Detect which cell encompasses the target text, then output its [X, Y] center coordinate. 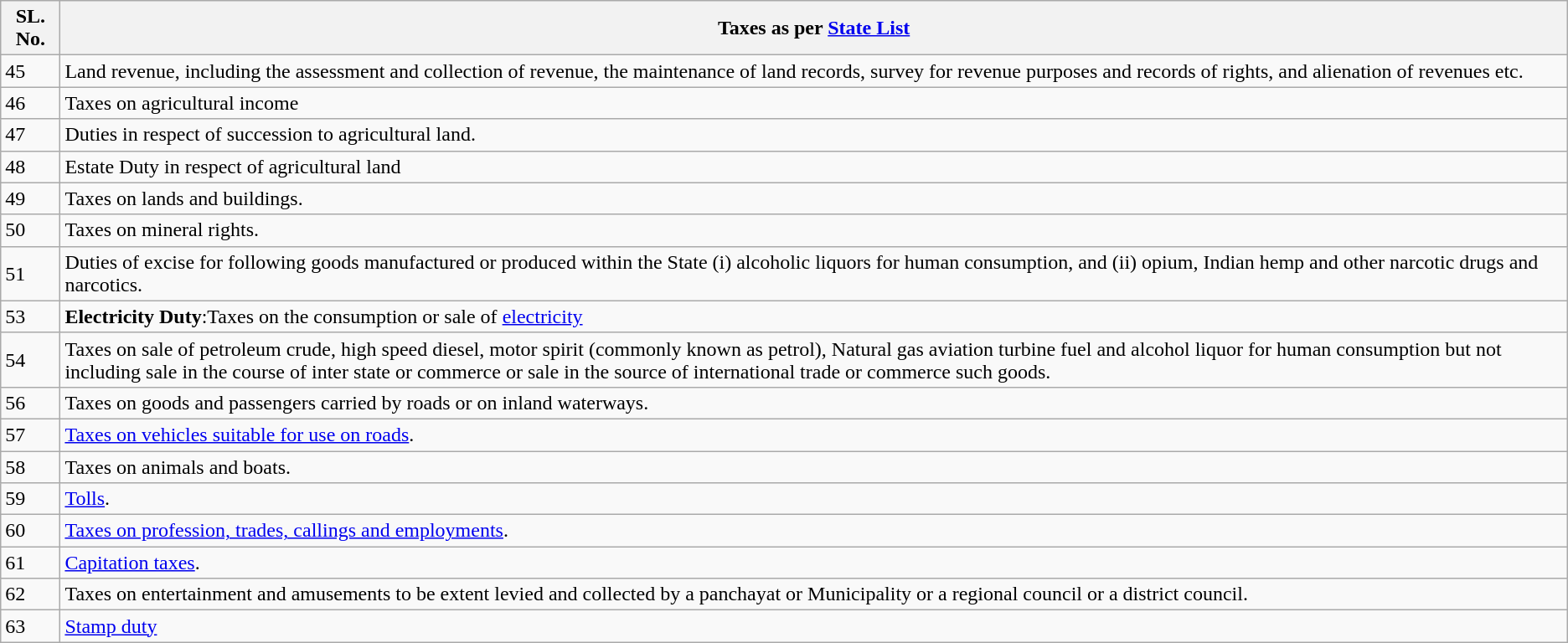
Taxes on animals and boats. [814, 466]
53 [30, 316]
61 [30, 563]
49 [30, 198]
Stamp duty [814, 626]
Taxes on lands and buildings. [814, 198]
Taxes on mineral rights. [814, 230]
Tolls. [814, 499]
Taxes on agricultural income [814, 103]
57 [30, 435]
60 [30, 531]
47 [30, 135]
Taxes on entertainment and amusements to be extent levied and collected by a panchayat or Municipality or a regional council or a district council. [814, 594]
Capitation taxes. [814, 563]
58 [30, 466]
Estate Duty in respect of agricultural land [814, 167]
Taxes on goods and passengers carried by roads or on inland waterways. [814, 403]
56 [30, 403]
50 [30, 230]
46 [30, 103]
Taxes on profession, trades, callings and employments. [814, 531]
Duties in respect of succession to agricultural land. [814, 135]
Taxes as per State List [814, 28]
62 [30, 594]
63 [30, 626]
Electricity Duty:Taxes on the consumption or sale of electricity [814, 316]
48 [30, 167]
Taxes on vehicles suitable for use on roads. [814, 435]
54 [30, 360]
51 [30, 273]
59 [30, 499]
SL. No. [30, 28]
45 [30, 71]
